Extract the (x, y) coordinate from the center of the cell holding the provided text.  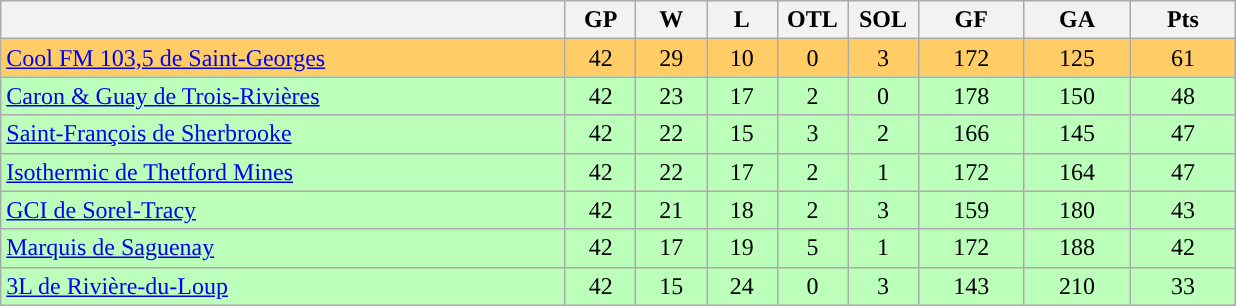
125 (1077, 58)
Marquis de Saguenay (284, 248)
164 (1077, 172)
5 (812, 248)
Isothermic de Thetford Mines (284, 172)
18 (742, 210)
Caron & Guay de Trois-Rivières (284, 96)
10 (742, 58)
Cool FM 103,5 de Saint-Georges (284, 58)
W (672, 20)
GF (971, 20)
29 (672, 58)
Saint-François de Sherbrooke (284, 134)
61 (1183, 58)
145 (1077, 134)
166 (971, 134)
GA (1077, 20)
19 (742, 248)
33 (1183, 286)
GCI de Sorel-Tracy (284, 210)
GP (600, 20)
21 (672, 210)
43 (1183, 210)
143 (971, 286)
150 (1077, 96)
23 (672, 96)
3L de Rivière-du-Loup (284, 286)
180 (1077, 210)
24 (742, 286)
L (742, 20)
SOL (884, 20)
OTL (812, 20)
Pts (1183, 20)
48 (1183, 96)
210 (1077, 286)
178 (971, 96)
188 (1077, 248)
159 (971, 210)
